Search for the cell housing the specified text and yield its [x, y] center coordinate. 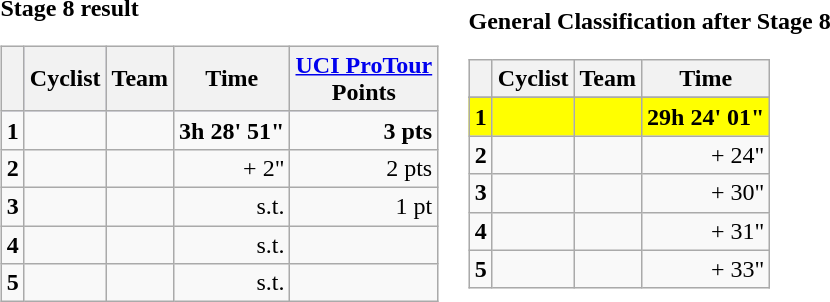
3h 28' 51" [232, 130]
UCI ProTourPoints [364, 78]
2 pts [364, 168]
1 pt [364, 206]
+ 2" [232, 168]
3 pts [364, 130]
29h 24' 01" [706, 117]
+ 24" [706, 155]
+ 31" [706, 231]
+ 33" [706, 269]
+ 30" [706, 193]
